Return (x, y) of the center of cell containing provided text 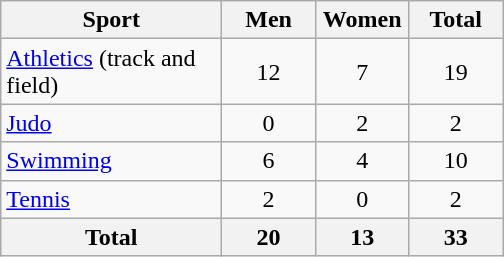
Sport (112, 20)
20 (269, 237)
4 (362, 161)
33 (456, 237)
10 (456, 161)
12 (269, 72)
Women (362, 20)
7 (362, 72)
19 (456, 72)
13 (362, 237)
Men (269, 20)
Tennis (112, 199)
6 (269, 161)
Athletics (track and field) (112, 72)
Swimming (112, 161)
Judo (112, 123)
